From the cell containing the given text, extract its center point as [x, y] coordinate. 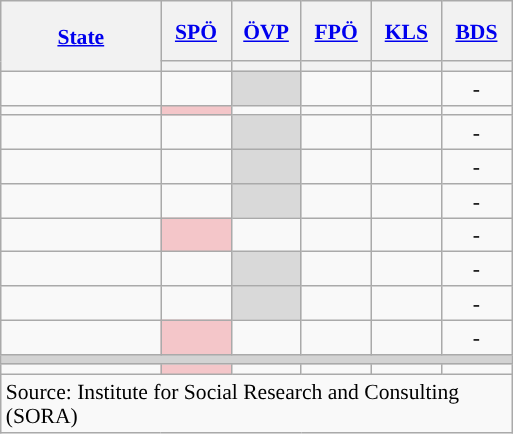
ÖVP [266, 31]
State [81, 36]
BDS [476, 31]
Source: Institute for Social Research and Consulting (SORA) [256, 404]
KLS [406, 31]
SPÖ [196, 31]
FPÖ [336, 31]
